Pinpoint the cell where the given text exists, returning its (X, Y) midpoint coordinate. 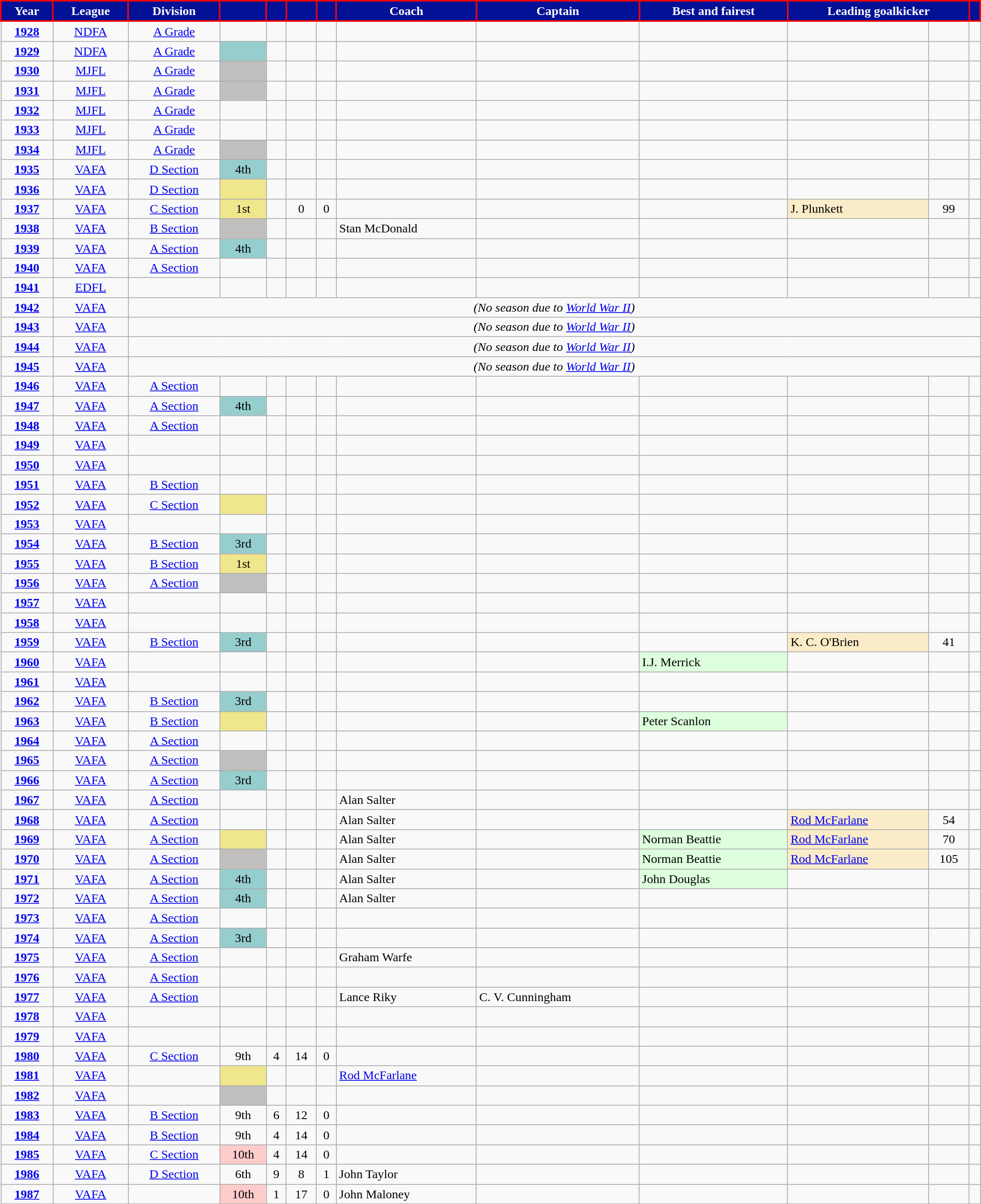
1982 (27, 1095)
Peter Scanlon (714, 721)
1931 (27, 91)
1965 (27, 760)
1985 (27, 1154)
John Douglas (714, 878)
1944 (27, 347)
1948 (27, 425)
8 (301, 1174)
Year (27, 11)
1947 (27, 406)
1941 (27, 288)
1936 (27, 189)
1949 (27, 445)
John Taylor (407, 1174)
1933 (27, 130)
Best and fairest (714, 11)
12 (301, 1115)
41 (949, 642)
EDFL (90, 288)
1928 (27, 31)
1950 (27, 465)
1954 (27, 544)
1938 (27, 228)
1966 (27, 780)
1983 (27, 1115)
1930 (27, 71)
1960 (27, 662)
1961 (27, 682)
1974 (27, 938)
Stan McDonald (407, 228)
1963 (27, 721)
1937 (27, 209)
6th (243, 1174)
1968 (27, 819)
99 (949, 209)
70 (949, 839)
1929 (27, 51)
1969 (27, 839)
K. C. O'Brien (858, 642)
1952 (27, 504)
54 (949, 819)
1975 (27, 958)
1970 (27, 859)
John Maloney (407, 1194)
1972 (27, 899)
6 (276, 1115)
1980 (27, 1056)
1940 (27, 268)
I.J. Merrick (714, 662)
Coach (407, 11)
1955 (27, 564)
Division (174, 11)
1943 (27, 327)
1939 (27, 248)
Graham Warfe (407, 958)
1984 (27, 1135)
Lance Riky (407, 997)
1987 (27, 1194)
1951 (27, 484)
1945 (27, 366)
C. V. Cunningham (558, 997)
1977 (27, 997)
17 (301, 1194)
1971 (27, 878)
1962 (27, 701)
105 (949, 859)
1942 (27, 307)
1958 (27, 623)
1957 (27, 603)
Leading goalkicker (879, 11)
1979 (27, 1036)
1967 (27, 800)
1953 (27, 524)
League (90, 11)
J. Plunkett (858, 209)
1973 (27, 918)
1978 (27, 1017)
1935 (27, 169)
1934 (27, 150)
1932 (27, 110)
1986 (27, 1174)
1959 (27, 642)
1946 (27, 386)
Captain (558, 11)
1976 (27, 977)
1981 (27, 1076)
1956 (27, 583)
9 (276, 1174)
1964 (27, 741)
